Detect which cell encompasses the target text, then output its [x, y] center coordinate. 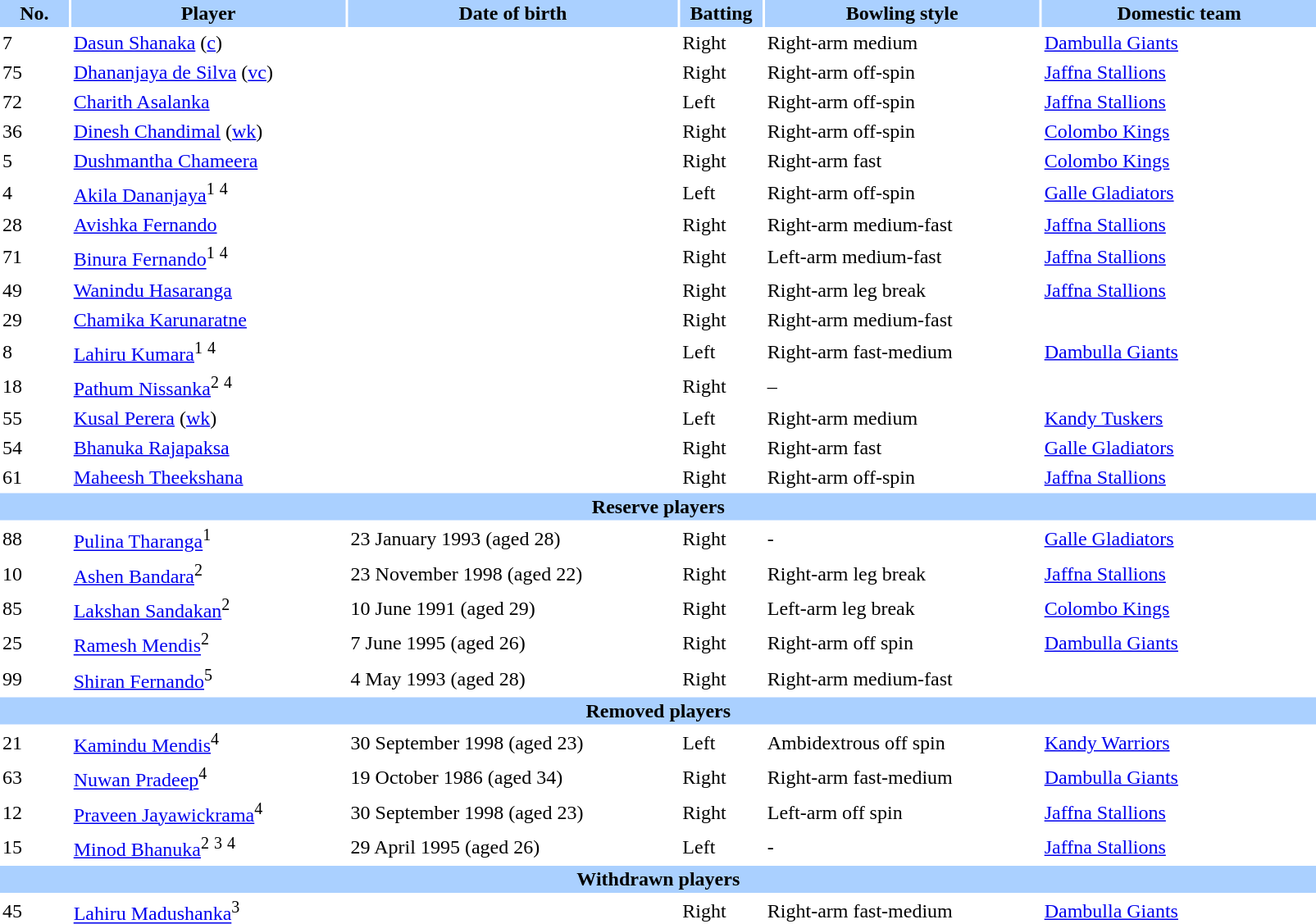
8 [34, 351]
Left-arm leg break [902, 608]
Ambidextrous off spin [902, 743]
Lakshan Sandakan2 [208, 608]
Shiran Fernando5 [208, 679]
Lahiru Kumara1 4 [208, 351]
18 [34, 385]
Left-arm off spin [902, 812]
Dasun Shanaka (c) [208, 43]
Dhananjaya de Silva (vc) [208, 72]
25 [34, 643]
– [902, 385]
23 November 1998 (aged 22) [513, 574]
Kusal Perera (wk) [208, 418]
Bowling style [902, 13]
Charith Asalanka [208, 102]
Ashen Bandara2 [208, 574]
15 [34, 848]
Praveen Jayawickrama4 [208, 812]
Chamika Karunaratne [208, 320]
54 [34, 448]
Maheesh Theekshana [208, 477]
4 [34, 193]
88 [34, 539]
7 June 1995 (aged 26) [513, 643]
Pulina Tharanga1 [208, 539]
71 [34, 257]
Ramesh Mendis2 [208, 643]
Avishka Fernando [208, 225]
10 June 1991 (aged 29) [513, 608]
No. [34, 13]
Dushmantha Chameera [208, 161]
72 [34, 102]
29 [34, 320]
Kamindu Mendis4 [208, 743]
28 [34, 225]
36 [34, 131]
75 [34, 72]
99 [34, 679]
21 [34, 743]
23 January 1993 (aged 28) [513, 539]
10 [34, 574]
61 [34, 477]
7 [34, 43]
Wanindu Hasaranga [208, 290]
Right-arm off spin [902, 643]
Akila Dananjaya1 4 [208, 193]
Pathum Nissanka2 4 [208, 385]
Nuwan Pradeep4 [208, 777]
85 [34, 608]
49 [34, 290]
63 [34, 777]
Minod Bhanuka2 3 4 [208, 848]
5 [34, 161]
Player [208, 13]
Bhanuka Rajapaksa [208, 448]
19 October 1986 (aged 34) [513, 777]
Date of birth [513, 13]
12 [34, 812]
29 April 1995 (aged 26) [513, 848]
Batting [721, 13]
55 [34, 418]
4 May 1993 (aged 28) [513, 679]
Binura Fernando1 4 [208, 257]
Left-arm medium-fast [902, 257]
Dinesh Chandimal (wk) [208, 131]
